Capture the cell that displays the provided text and extract its (X, Y) central coordinate. 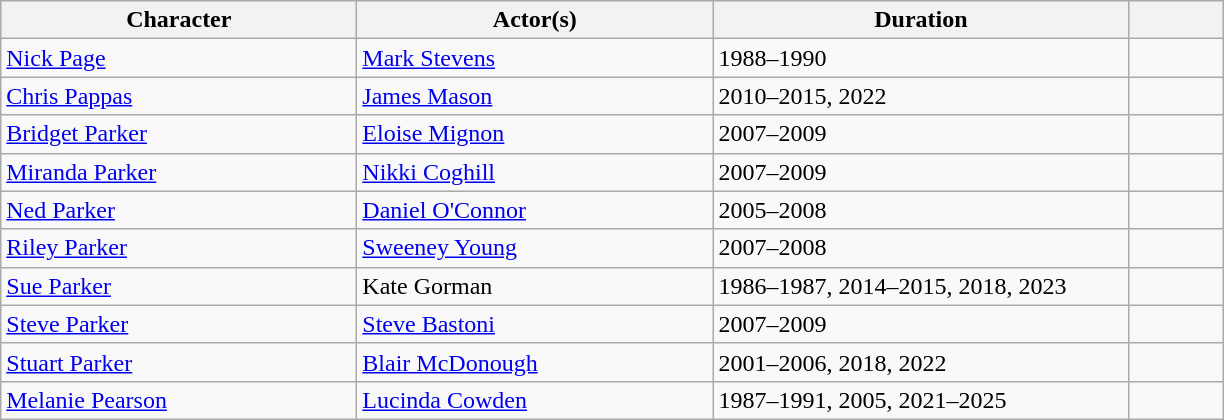
Steve Parker (179, 324)
Stuart Parker (179, 362)
2007–2008 (921, 248)
Nick Page (179, 58)
2010–2015, 2022 (921, 96)
Mark Stevens (535, 58)
Duration (921, 20)
Blair McDonough (535, 362)
Daniel O'Connor (535, 210)
Melanie Pearson (179, 400)
Bridget Parker (179, 134)
1987–1991, 2005, 2021–2025 (921, 400)
1986–1987, 2014–2015, 2018, 2023 (921, 286)
Sweeney Young (535, 248)
1988–1990 (921, 58)
Miranda Parker (179, 172)
Sue Parker (179, 286)
Chris Pappas (179, 96)
Lucinda Cowden (535, 400)
Character (179, 20)
Riley Parker (179, 248)
Kate Gorman (535, 286)
2005–2008 (921, 210)
Nikki Coghill (535, 172)
James Mason (535, 96)
Ned Parker (179, 210)
Actor(s) (535, 20)
2001–2006, 2018, 2022 (921, 362)
Eloise Mignon (535, 134)
Steve Bastoni (535, 324)
